Search for the cell housing the specified text and yield its [X, Y] center coordinate. 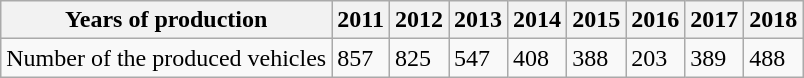
389 [714, 58]
Number of the produced vehicles [166, 58]
2017 [714, 20]
2015 [596, 20]
Years of production [166, 20]
408 [538, 58]
2012 [418, 20]
825 [418, 58]
2016 [656, 20]
2018 [774, 20]
2013 [478, 20]
203 [656, 58]
388 [596, 58]
2011 [361, 20]
857 [361, 58]
2014 [538, 20]
488 [774, 58]
547 [478, 58]
